Search for the cell housing the specified text and yield its (X, Y) center coordinate. 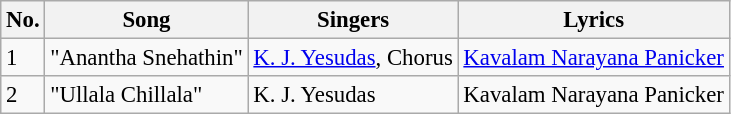
2 (23, 95)
Song (146, 20)
"Anantha Snehathin" (146, 58)
No. (23, 20)
1 (23, 58)
K. J. Yesudas (353, 95)
"Ullala Chillala" (146, 95)
Lyrics (594, 20)
K. J. Yesudas, Chorus (353, 58)
Singers (353, 20)
